Detect which cell encompasses the target text, then output its (X, Y) center coordinate. 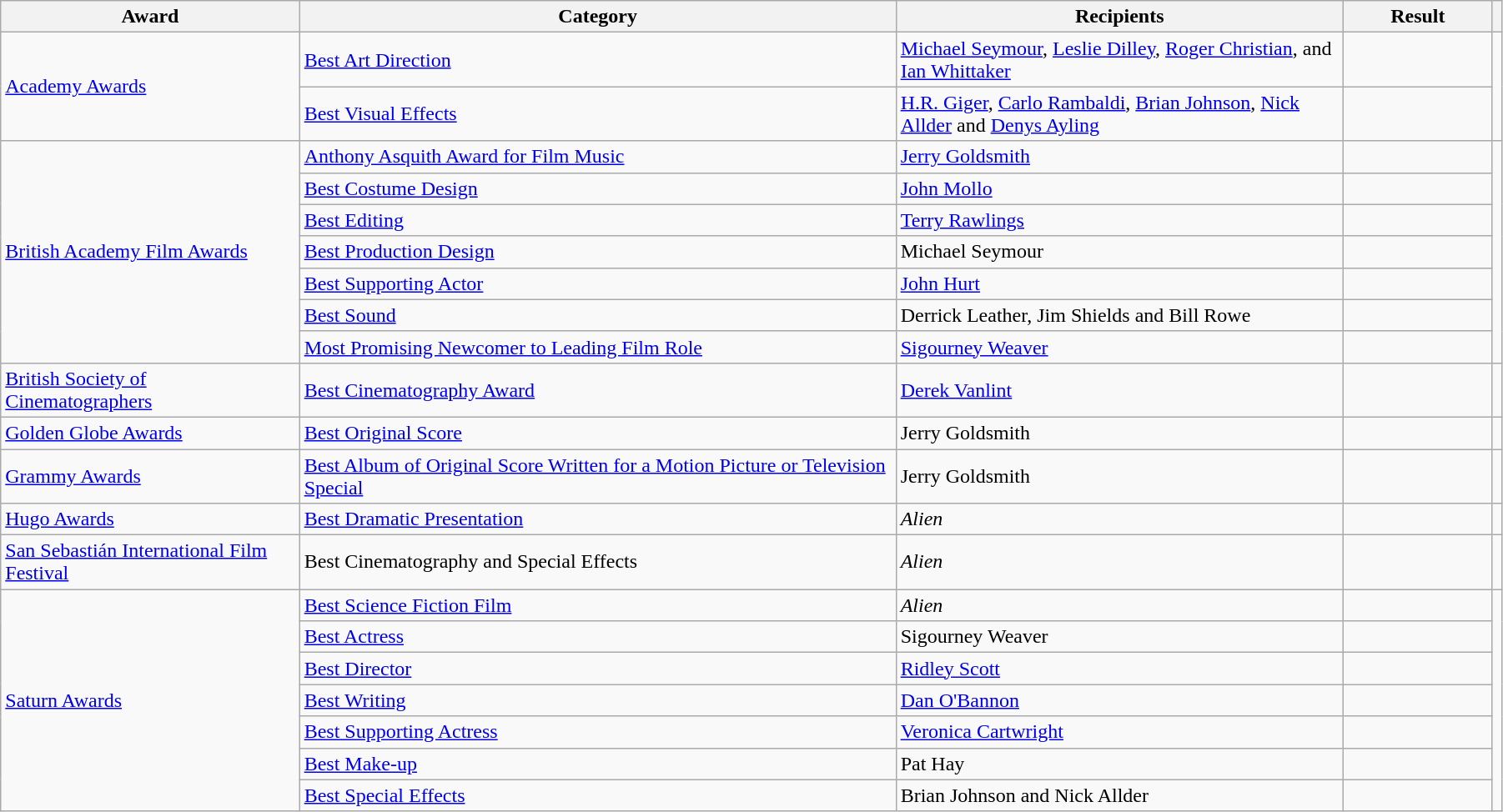
Best Writing (597, 700)
H.R. Giger, Carlo Rambaldi, Brian Johnson, Nick Allder and Denys Ayling (1119, 113)
Best Costume Design (597, 188)
Best Cinematography Award (597, 390)
Michael Seymour, Leslie Dilley, Roger Christian, and Ian Whittaker (1119, 60)
Category (597, 17)
Best Supporting Actor (597, 283)
Best Make-up (597, 764)
Best Art Direction (597, 60)
Best Album of Original Score Written for a Motion Picture or Television Special (597, 475)
Veronica Cartwright (1119, 732)
Golden Globe Awards (150, 433)
Recipients (1119, 17)
Saturn Awards (150, 700)
Best Science Fiction Film (597, 605)
San Sebastián International Film Festival (150, 562)
Grammy Awards (150, 475)
Award (150, 17)
Pat Hay (1119, 764)
Derrick Leather, Jim Shields and Bill Rowe (1119, 315)
Academy Awards (150, 87)
Derek Vanlint (1119, 390)
British Academy Film Awards (150, 252)
British Society of Cinematographers (150, 390)
John Hurt (1119, 283)
Best Visual Effects (597, 113)
Best Cinematography and Special Effects (597, 562)
Best Director (597, 669)
Most Promising Newcomer to Leading Film Role (597, 347)
Best Sound (597, 315)
Best Actress (597, 637)
Best Editing (597, 220)
Best Original Score (597, 433)
John Mollo (1119, 188)
Ridley Scott (1119, 669)
Terry Rawlings (1119, 220)
Result (1418, 17)
Dan O'Bannon (1119, 700)
Best Dramatic Presentation (597, 519)
Brian Johnson and Nick Allder (1119, 795)
Best Production Design (597, 252)
Best Special Effects (597, 795)
Hugo Awards (150, 519)
Best Supporting Actress (597, 732)
Michael Seymour (1119, 252)
Anthony Asquith Award for Film Music (597, 157)
